Return the (x, y) coordinate for the center point of the cell that contains the specified text.  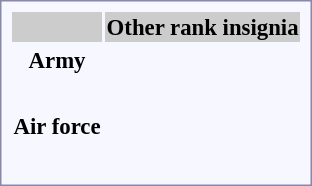
Other rank insignia (202, 27)
Army (57, 60)
Air force (57, 126)
